Return [X, Y] of the center of cell containing provided text 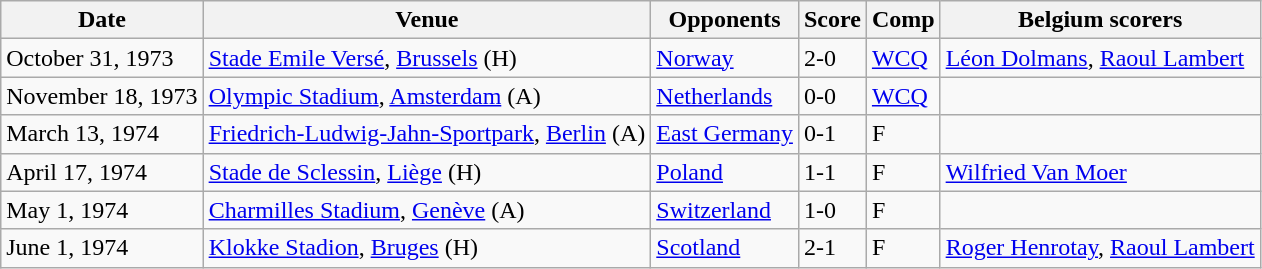
0-0 [832, 96]
Comp [903, 20]
Netherlands [725, 96]
March 13, 1974 [102, 134]
Belgium scorers [1100, 20]
Klokke Stadion, Bruges (H) [427, 248]
East Germany [725, 134]
2-0 [832, 58]
0-1 [832, 134]
Olympic Stadium, Amsterdam (A) [427, 96]
Wilfried Van Moer [1100, 172]
Stade Emile Versé, Brussels (H) [427, 58]
May 1, 1974 [102, 210]
June 1, 1974 [102, 248]
Norway [725, 58]
Date [102, 20]
Friedrich-Ludwig-Jahn-Sportpark, Berlin (A) [427, 134]
Scotland [725, 248]
Opponents [725, 20]
1-0 [832, 210]
Roger Henrotay, Raoul Lambert [1100, 248]
Switzerland [725, 210]
2-1 [832, 248]
April 17, 1974 [102, 172]
1-1 [832, 172]
November 18, 1973 [102, 96]
Charmilles Stadium, Genève (A) [427, 210]
Stade de Sclessin, Liège (H) [427, 172]
Poland [725, 172]
October 31, 1973 [102, 58]
Léon Dolmans, Raoul Lambert [1100, 58]
Venue [427, 20]
Score [832, 20]
